Output the (x, y) coordinate of the center of the cell containing the given text.  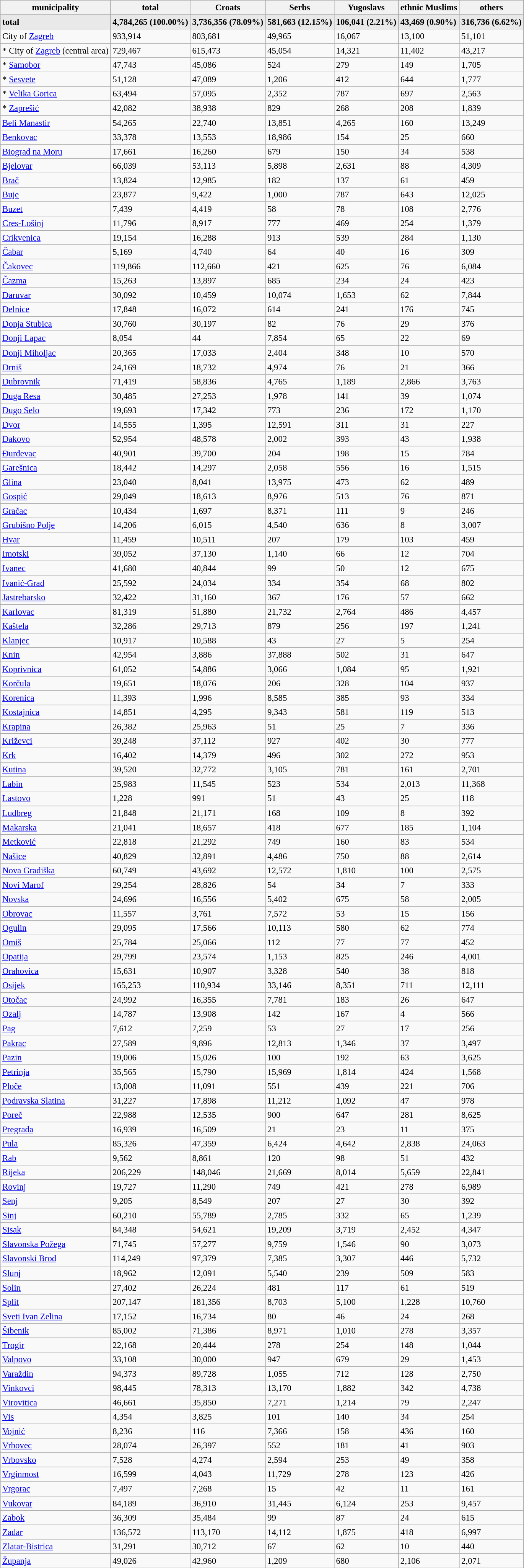
Lastovo (55, 799)
1,938 (491, 439)
4,457 (491, 612)
5,898 (300, 166)
60,210 (150, 1216)
41 (428, 1446)
367 (300, 597)
Ozalj (55, 1014)
39,052 (150, 554)
3,007 (491, 525)
279 (366, 65)
32,286 (150, 626)
14,321 (366, 51)
3,328 (300, 971)
119 (428, 712)
69 (491, 339)
2,764 (366, 612)
149 (428, 65)
937 (491, 684)
502 (366, 655)
1,978 (300, 396)
Petrinja (55, 1072)
10,917 (150, 640)
39,248 (150, 741)
16,509 (228, 1129)
2,785 (300, 1216)
4,295 (228, 712)
1,697 (228, 511)
37,130 (228, 554)
26 (428, 1000)
15,969 (300, 1072)
14,379 (228, 756)
39 (428, 396)
181 (366, 1446)
2,013 (428, 784)
46 (366, 1316)
50 (366, 568)
Pregrada (55, 1129)
Kostajnica (55, 712)
113,170 (228, 1532)
6,015 (228, 525)
Pazin (55, 1057)
871 (491, 497)
439 (366, 1086)
4,974 (300, 367)
Jastrebarsko (55, 597)
18,442 (150, 468)
Dubrovnik (55, 381)
23,574 (228, 957)
3,736,356 (78.09%) (228, 22)
181,356 (228, 1302)
51,101 (491, 36)
29,713 (228, 626)
Krapina (55, 727)
112 (300, 943)
8,549 (228, 1201)
Sinj (55, 1216)
5,732 (491, 1259)
3,497 (491, 1043)
509 (428, 1273)
1,882 (366, 1388)
40 (366, 252)
18,732 (228, 367)
79 (428, 1403)
234 (366, 281)
2,631 (366, 166)
2,106 (428, 1561)
Vojnić (55, 1431)
393 (366, 439)
* Sesvete (55, 80)
* Velika Gorica (55, 94)
436 (428, 1431)
11,393 (150, 698)
29,049 (150, 497)
580 (366, 928)
8,861 (228, 1158)
332 (366, 1216)
10,511 (228, 540)
Slunj (55, 1273)
4,540 (300, 525)
44 (228, 339)
Krk (55, 756)
581 (366, 712)
Glina (55, 482)
281 (428, 1115)
Ivanić-Grad (55, 583)
711 (428, 985)
774 (491, 928)
94,373 (150, 1374)
697 (428, 94)
22,818 (150, 842)
241 (366, 309)
10,907 (228, 971)
452 (491, 943)
Šibenik (55, 1331)
272 (428, 756)
1,092 (366, 1101)
677 (366, 827)
13,824 (150, 180)
31,160 (228, 597)
1,346 (366, 1043)
14,206 (150, 525)
538 (491, 151)
2,352 (300, 94)
Drniš (55, 367)
Beli Manastir (55, 123)
Čakovec (55, 267)
680 (366, 1561)
2,776 (491, 209)
57 (428, 597)
16,355 (228, 1000)
112,660 (228, 267)
13,975 (300, 482)
7,844 (491, 295)
376 (491, 324)
128 (428, 1374)
Čazma (55, 281)
15,026 (228, 1057)
29,095 (150, 928)
85,002 (150, 1331)
179 (366, 540)
11,545 (228, 784)
1,568 (491, 1072)
43,692 (228, 871)
15,631 (150, 971)
583 (491, 1273)
615,473 (228, 51)
19,727 (150, 1187)
32,772 (228, 770)
12,591 (300, 425)
5,169 (150, 252)
5,540 (300, 1273)
519 (491, 1288)
Pag (55, 1029)
8,971 (300, 1331)
927 (300, 741)
Đakovo (55, 439)
26,224 (228, 1288)
1,379 (491, 223)
12,091 (228, 1273)
117 (366, 1288)
47,743 (150, 65)
10,434 (150, 511)
Bjelovar (55, 166)
12,813 (300, 1043)
18,076 (228, 684)
111 (366, 511)
37,888 (300, 655)
40,844 (228, 568)
Makarska (55, 827)
Vrgorac (55, 1489)
2,247 (491, 1403)
Vinkovci (55, 1388)
87 (366, 1518)
206 (300, 684)
90 (428, 1244)
31,445 (300, 1503)
27,589 (150, 1043)
19,209 (300, 1230)
13,170 (300, 1388)
206,229 (150, 1172)
27,253 (228, 396)
13,851 (300, 123)
1,814 (366, 1072)
8,917 (228, 223)
9,562 (150, 1158)
825 (366, 957)
4,265 (366, 123)
197 (428, 626)
1,206 (300, 80)
12,025 (491, 195)
78 (366, 209)
412 (366, 80)
704 (491, 554)
Varaždin (55, 1374)
1,044 (491, 1345)
933,914 (150, 36)
706 (491, 1086)
14,851 (150, 712)
1,241 (491, 626)
239 (366, 1273)
31,291 (150, 1546)
4 (428, 1014)
643 (428, 195)
1,777 (491, 80)
42,960 (228, 1561)
207,147 (150, 1302)
83 (428, 842)
51,880 (228, 612)
23 (366, 1129)
1,084 (366, 669)
Senj (55, 1201)
336 (491, 727)
4,419 (228, 209)
30,092 (150, 295)
172 (428, 410)
185 (428, 827)
Koprivnica (55, 669)
4,043 (228, 1475)
302 (366, 756)
21,292 (228, 842)
53,113 (228, 166)
8,014 (366, 1172)
978 (491, 1101)
342 (428, 1388)
1,130 (491, 238)
71,745 (150, 1244)
11,091 (228, 1086)
Opatija (55, 957)
3,105 (300, 770)
829 (300, 108)
Otočac (55, 1000)
* Zaprešić (55, 108)
16,260 (228, 151)
Buzet (55, 209)
13,249 (491, 123)
2,071 (491, 1561)
119,866 (150, 267)
57,277 (228, 1244)
9,759 (300, 1244)
141 (366, 396)
10,113 (300, 928)
Đurđevac (55, 453)
Pakrac (55, 1043)
311 (366, 425)
Osijek (55, 985)
Čabar (55, 252)
1,515 (491, 468)
36,910 (228, 1503)
42,082 (150, 108)
Duga Resa (55, 396)
10,459 (228, 295)
17,848 (150, 309)
13,100 (428, 36)
8,236 (150, 1431)
Serbs (300, 8)
16,288 (228, 238)
13,908 (228, 1014)
40,829 (150, 856)
566 (491, 1014)
25,983 (150, 784)
1,839 (491, 108)
ethnic Muslims (428, 8)
95 (428, 669)
781 (366, 770)
Metković (55, 842)
316,736 (6.62%) (491, 22)
4,001 (491, 957)
524 (300, 65)
Gračac (55, 511)
52,954 (150, 439)
39,520 (150, 770)
Knin (55, 655)
1,810 (366, 871)
71,386 (228, 1331)
49 (428, 1460)
7,497 (150, 1489)
Garešnica (55, 468)
78,313 (228, 1388)
4,347 (491, 1230)
21,669 (300, 1172)
142 (300, 1014)
7,259 (228, 1029)
46,661 (150, 1403)
60,749 (150, 871)
54 (300, 885)
1,395 (228, 425)
54,265 (150, 123)
556 (366, 468)
Vrbovec (55, 1446)
114,249 (150, 1259)
12,572 (300, 871)
660 (491, 137)
Buje (55, 195)
25,592 (150, 583)
615 (491, 1518)
Sveti Ivan Zelina (55, 1316)
17,033 (228, 353)
21,848 (150, 813)
6,997 (491, 1532)
2,701 (491, 770)
103 (428, 540)
Daruvar (55, 295)
71,419 (150, 381)
51,128 (150, 80)
61,052 (150, 669)
19,006 (150, 1057)
66,039 (150, 166)
120 (300, 1158)
3,719 (366, 1230)
City of Zagreb (55, 36)
123 (428, 1475)
333 (491, 885)
Rovinj (55, 1187)
2,575 (491, 871)
8,585 (300, 698)
Omiš (55, 943)
9,343 (300, 712)
31,227 (150, 1101)
64 (300, 252)
Pula (55, 1144)
54,621 (228, 1230)
Zabok (55, 1518)
12,535 (228, 1115)
2,594 (300, 1460)
Korenica (55, 698)
644 (428, 80)
Nova Gradiška (55, 871)
8,371 (300, 511)
17 (428, 1029)
7,854 (300, 339)
424 (428, 1072)
Našice (55, 856)
1,170 (491, 410)
40,901 (150, 453)
22,841 (491, 1172)
900 (300, 1115)
5,659 (428, 1172)
614 (300, 309)
14,112 (300, 1532)
108 (428, 209)
30,000 (228, 1360)
10,760 (491, 1302)
15,790 (228, 1072)
662 (491, 597)
192 (366, 1057)
6,989 (491, 1187)
236 (366, 410)
23,877 (150, 195)
221 (428, 1086)
581,663 (12.15%) (300, 22)
Donji Miholjac (55, 353)
551 (300, 1086)
5,100 (366, 1302)
137 (366, 180)
1,453 (491, 1360)
3,066 (300, 669)
7,385 (300, 1259)
Rijeka (55, 1172)
24,992 (150, 1000)
19,651 (150, 684)
11,729 (300, 1475)
42 (366, 1489)
913 (300, 238)
496 (300, 756)
440 (491, 1546)
80 (300, 1316)
1,209 (300, 1561)
22 (428, 339)
21,171 (228, 813)
13,008 (150, 1086)
Benkovac (55, 137)
7,612 (150, 1029)
16,599 (150, 1475)
98 (366, 1158)
Karlovac (55, 612)
25,066 (228, 943)
22,988 (150, 1115)
3,761 (228, 913)
11,402 (428, 51)
30,485 (150, 396)
33,108 (150, 1360)
385 (366, 698)
7,439 (150, 209)
1,214 (366, 1403)
38 (428, 971)
32,422 (150, 597)
3,763 (491, 381)
712 (366, 1374)
1,074 (491, 396)
18,613 (228, 497)
Split (55, 1302)
82 (300, 324)
685 (300, 281)
24,696 (150, 899)
9,422 (228, 195)
1,546 (366, 1244)
156 (491, 913)
183 (366, 1000)
5,402 (300, 899)
municipality (55, 8)
903 (491, 1446)
328 (366, 684)
35,484 (228, 1518)
3,357 (491, 1331)
136,572 (150, 1532)
4,642 (366, 1144)
14,555 (150, 425)
3,073 (491, 1244)
25,963 (228, 727)
Županja (55, 1561)
Trogir (55, 1345)
12,111 (491, 985)
1,705 (491, 65)
446 (428, 1259)
85,326 (150, 1144)
17,661 (150, 151)
68 (428, 583)
570 (491, 353)
11,290 (228, 1187)
Kaštela (55, 626)
4,354 (150, 1417)
803,681 (228, 36)
140 (366, 1417)
47,359 (228, 1144)
6,084 (491, 267)
7,366 (300, 1431)
4,309 (491, 166)
54,886 (228, 669)
10,588 (228, 640)
Dugo Selo (55, 410)
Novi Marof (55, 885)
49,965 (300, 36)
14,787 (150, 1014)
Kutina (55, 770)
25,784 (150, 943)
284 (428, 238)
4,486 (300, 856)
Slavonski Brod (55, 1259)
Virovitica (55, 1403)
17,898 (228, 1101)
1,153 (300, 957)
47 (428, 1101)
Grubišno Polje (55, 525)
35,850 (228, 1403)
158 (366, 1431)
991 (228, 799)
473 (366, 482)
9,205 (150, 1201)
24,063 (491, 1144)
Biograd na Moru (55, 151)
1,010 (366, 1331)
Solin (55, 1288)
39,700 (228, 453)
11,796 (150, 223)
729,467 (150, 51)
818 (491, 971)
Zadar (55, 1532)
11,368 (491, 784)
29,254 (150, 885)
3,307 (366, 1259)
36,309 (150, 1518)
802 (491, 583)
45,086 (228, 65)
423 (491, 281)
1,996 (228, 698)
489 (491, 482)
4,784,265 (100.00%) (150, 22)
66 (366, 554)
1,875 (366, 1532)
Brač (55, 180)
45,054 (300, 51)
35,565 (150, 1072)
1,055 (300, 1374)
208 (428, 108)
33,146 (300, 985)
354 (366, 583)
4,765 (300, 381)
Sisak (55, 1230)
523 (300, 784)
37,112 (228, 741)
879 (300, 626)
16,556 (228, 899)
22,740 (228, 123)
Cres-Lošinj (55, 223)
19,693 (150, 410)
358 (491, 1460)
2,866 (428, 381)
Ploče (55, 1086)
750 (366, 856)
Croats (228, 8)
Klanjec (55, 640)
469 (366, 223)
Podravska Slatina (55, 1101)
32,891 (228, 856)
Yugoslavs (366, 8)
3,625 (491, 1057)
Rab (55, 1158)
7,268 (228, 1489)
30,197 (228, 324)
11,557 (150, 913)
116 (228, 1431)
7,572 (300, 913)
24,034 (228, 583)
18,657 (228, 827)
Crikvenica (55, 238)
402 (366, 741)
26,397 (228, 1446)
Slavonska Požega (55, 1244)
16,067 (366, 36)
97,379 (228, 1259)
348 (366, 353)
110,934 (228, 985)
2,563 (491, 94)
2,058 (300, 468)
* City of Zagreb (central area) (55, 51)
17,152 (150, 1316)
486 (428, 612)
9 (428, 511)
109 (366, 813)
30,712 (228, 1546)
Vrbovsko (55, 1460)
3,886 (228, 655)
Orahovica (55, 971)
1,140 (300, 554)
47,089 (228, 80)
165,253 (150, 985)
148,046 (228, 1172)
Ogulin (55, 928)
21,041 (150, 827)
745 (491, 309)
18,962 (150, 1273)
24,169 (150, 367)
3,825 (228, 1417)
4,738 (491, 1388)
26,382 (150, 727)
309 (491, 252)
10,074 (300, 295)
204 (300, 453)
540 (366, 971)
Gospić (55, 497)
1,653 (366, 295)
Ivanec (55, 568)
20,365 (150, 353)
29,799 (150, 957)
118 (491, 799)
Vukovar (55, 1503)
63 (428, 1057)
12,985 (228, 180)
1,189 (366, 381)
13,553 (228, 137)
150 (366, 151)
106,041 (2.21%) (366, 22)
42,954 (150, 655)
18,986 (300, 137)
55,789 (228, 1216)
93 (428, 698)
6,424 (300, 1144)
366 (491, 367)
2,404 (300, 353)
636 (366, 525)
27,402 (150, 1288)
8,351 (366, 985)
8,703 (300, 1302)
Donji Lapac (55, 339)
148 (428, 1345)
Labin (55, 784)
Hvar (55, 540)
Ludbreg (55, 813)
81,319 (150, 612)
28,074 (150, 1446)
2,750 (491, 1374)
773 (300, 410)
9,896 (228, 1043)
Valpovo (55, 1360)
Obrovac (55, 913)
19,154 (150, 238)
227 (491, 425)
21,732 (300, 612)
198 (366, 453)
16,402 (150, 756)
23,040 (150, 482)
9,457 (491, 1503)
8,041 (228, 482)
947 (300, 1360)
43,217 (491, 51)
8,054 (150, 339)
8,625 (491, 1115)
2,005 (491, 899)
168 (300, 813)
1,921 (491, 669)
7,528 (150, 1460)
375 (491, 1129)
4,274 (228, 1460)
Korčula (55, 684)
104 (428, 684)
16,939 (150, 1129)
48,578 (228, 439)
11,459 (150, 540)
154 (366, 137)
Zlatar-Bistrica (55, 1546)
Križevci (55, 741)
4,740 (228, 252)
552 (300, 1446)
14,297 (228, 468)
89,728 (228, 1374)
182 (300, 180)
16,072 (228, 309)
49,026 (150, 1561)
101 (300, 1417)
28,826 (228, 885)
167 (366, 1014)
17,342 (228, 410)
2,838 (428, 1144)
2,002 (300, 439)
Delnice (55, 309)
2,614 (491, 856)
432 (491, 1158)
11,212 (300, 1101)
41,680 (150, 568)
7,271 (300, 1403)
43,469 (0.90%) (428, 22)
Imotski (55, 554)
* Samobor (55, 65)
1,239 (491, 1216)
1,000 (300, 195)
426 (491, 1475)
15,263 (150, 281)
Vis (55, 1417)
63,494 (150, 94)
625 (366, 267)
1,104 (491, 827)
481 (300, 1288)
98,445 (150, 1388)
13,897 (228, 281)
22,168 (150, 1345)
30,760 (150, 324)
84,348 (150, 1230)
58,836 (228, 381)
20,444 (228, 1345)
6,124 (366, 1503)
Donja Stubica (55, 324)
784 (491, 453)
Novska (55, 899)
539 (366, 238)
7,781 (300, 1000)
33,378 (150, 137)
Dvor (55, 425)
57,095 (228, 94)
37 (428, 1043)
2,452 (428, 1230)
8,976 (300, 497)
others (491, 8)
17,566 (228, 928)
Poreč (55, 1115)
38,938 (228, 108)
67 (300, 1546)
Vrginmost (55, 1475)
953 (491, 756)
5 (428, 640)
16,734 (228, 1316)
84,189 (150, 1503)
